Output the (X, Y) coordinate of the center of the cell containing the given text.  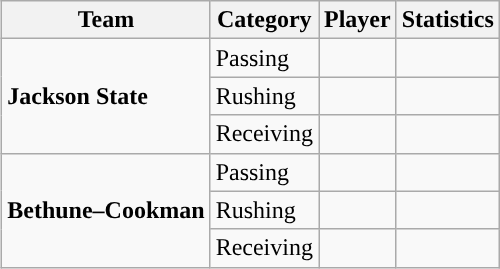
Statistics (448, 20)
Bethune–Cookman (106, 210)
Jackson State (106, 96)
Category (264, 20)
Team (106, 20)
Player (357, 20)
